Extract the (x, y) coordinate from the center of the cell holding the provided text.  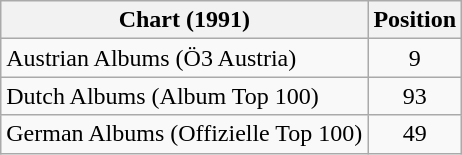
German Albums (Offizielle Top 100) (184, 134)
Chart (1991) (184, 20)
Austrian Albums (Ö3 Austria) (184, 58)
Dutch Albums (Album Top 100) (184, 96)
9 (415, 58)
93 (415, 96)
49 (415, 134)
Position (415, 20)
